Extract the (x, y) coordinate from the center of the cell holding the provided text.  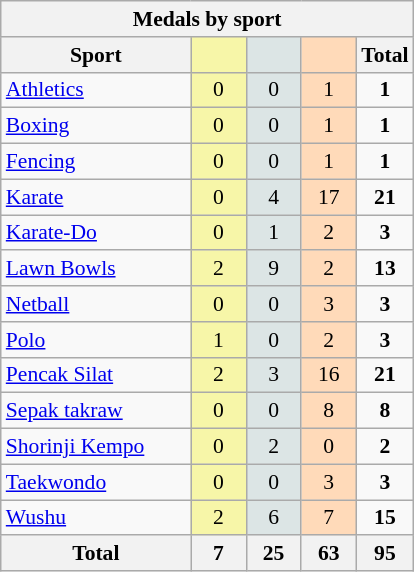
Athletics (96, 90)
25 (274, 554)
Boxing (96, 126)
16 (328, 375)
Pencak Silat (96, 375)
Fencing (96, 162)
9 (274, 269)
Netball (96, 304)
Karate-Do (96, 233)
4 (274, 197)
63 (328, 554)
Sepak takraw (96, 411)
13 (384, 269)
Medals by sport (208, 19)
6 (274, 518)
Taekwondo (96, 482)
Karate (96, 197)
Shorinji Kempo (96, 447)
95 (384, 554)
Polo (96, 340)
17 (328, 197)
Sport (96, 55)
15 (384, 518)
Wushu (96, 518)
Lawn Bowls (96, 269)
